From the cell containing the given text, extract its center point as [X, Y] coordinate. 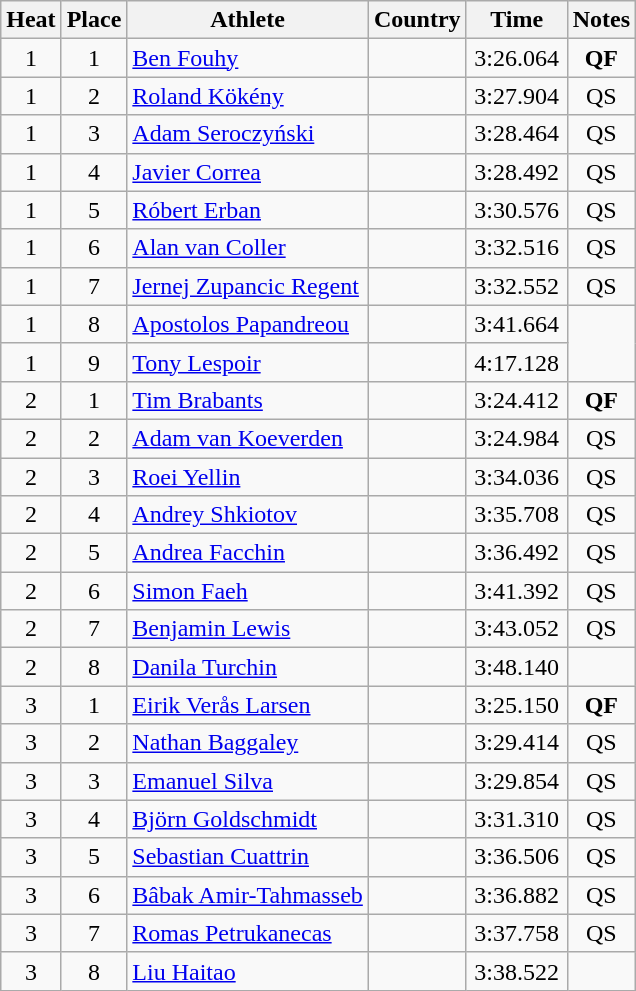
3:31.310 [516, 819]
3:36.492 [516, 553]
Nathan Baggaley [248, 743]
Notes [601, 20]
Andrey Shkiotov [248, 515]
3:35.708 [516, 515]
Tim Brabants [248, 400]
Country [417, 20]
3:43.052 [516, 629]
Liu Haitao [248, 971]
Bâbak Amir-Tahmasseb [248, 895]
Javier Correa [248, 172]
Andrea Facchin [248, 553]
Apostolos Papandreou [248, 324]
3:25.150 [516, 705]
3:30.576 [516, 210]
3:34.036 [516, 477]
9 [94, 362]
3:48.140 [516, 667]
Róbert Erban [248, 210]
3:29.414 [516, 743]
4:17.128 [516, 362]
3:29.854 [516, 781]
3:27.904 [516, 96]
3:37.758 [516, 933]
3:26.064 [516, 58]
3:36.882 [516, 895]
3:41.392 [516, 591]
Heat [31, 20]
Eirik Verås Larsen [248, 705]
3:24.984 [516, 438]
Adam van Koeverden [248, 438]
3:28.464 [516, 134]
Ben Fouhy [248, 58]
3:41.664 [516, 324]
Emanuel Silva [248, 781]
3:38.522 [516, 971]
Alan van Coller [248, 248]
Tony Lespoir [248, 362]
Adam Seroczyński [248, 134]
Jernej Zupancic Regent [248, 286]
3:36.506 [516, 857]
Sebastian Cuattrin [248, 857]
Athlete [248, 20]
Simon Faeh [248, 591]
Roland Kökény [248, 96]
Time [516, 20]
Roei Yellin [248, 477]
Romas Petrukanecas [248, 933]
3:24.412 [516, 400]
Danila Turchin [248, 667]
Benjamin Lewis [248, 629]
Place [94, 20]
Björn Goldschmidt [248, 819]
3:32.552 [516, 286]
3:32.516 [516, 248]
3:28.492 [516, 172]
